Provide the (x, y) coordinate of the cell's center where the given text is located.  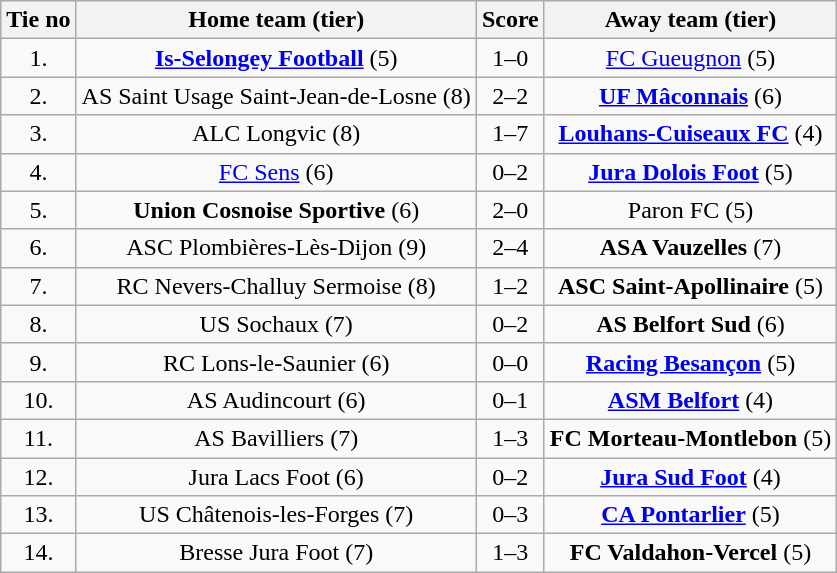
13. (38, 515)
0–1 (510, 400)
Score (510, 20)
1–2 (510, 286)
RC Lons-le-Saunier (6) (276, 362)
Paron FC (5) (690, 210)
Is-Selongey Football (5) (276, 58)
RC Nevers-Challuy Sermoise (8) (276, 286)
7. (38, 286)
FC Valdahon-Vercel (5) (690, 553)
Jura Lacs Foot (6) (276, 477)
1. (38, 58)
2–4 (510, 248)
4. (38, 172)
FC Sens (6) (276, 172)
0–3 (510, 515)
1–0 (510, 58)
AS Bavilliers (7) (276, 438)
ALC Longvic (8) (276, 134)
Union Cosnoise Sportive (6) (276, 210)
US Châtenois-les-Forges (7) (276, 515)
Racing Besançon (5) (690, 362)
UF Mâconnais (6) (690, 96)
12. (38, 477)
11. (38, 438)
AS Saint Usage Saint-Jean-de-Losne (8) (276, 96)
AS Audincourt (6) (276, 400)
AS Belfort Sud (6) (690, 324)
10. (38, 400)
CA Pontarlier (5) (690, 515)
ASA Vauzelles (7) (690, 248)
2. (38, 96)
Bresse Jura Foot (7) (276, 553)
5. (38, 210)
6. (38, 248)
Home team (tier) (276, 20)
14. (38, 553)
0–0 (510, 362)
Tie no (38, 20)
ASM Belfort (4) (690, 400)
2–2 (510, 96)
FC Gueugnon (5) (690, 58)
ASC Saint-Apollinaire (5) (690, 286)
8. (38, 324)
9. (38, 362)
ASC Plombières-Lès-Dijon (9) (276, 248)
Away team (tier) (690, 20)
Jura Sud Foot (4) (690, 477)
Jura Dolois Foot (5) (690, 172)
Louhans-Cuiseaux FC (4) (690, 134)
US Sochaux (7) (276, 324)
1–7 (510, 134)
2–0 (510, 210)
3. (38, 134)
FC Morteau-Montlebon (5) (690, 438)
